Capture the cell that displays the provided text and extract its [X, Y] central coordinate. 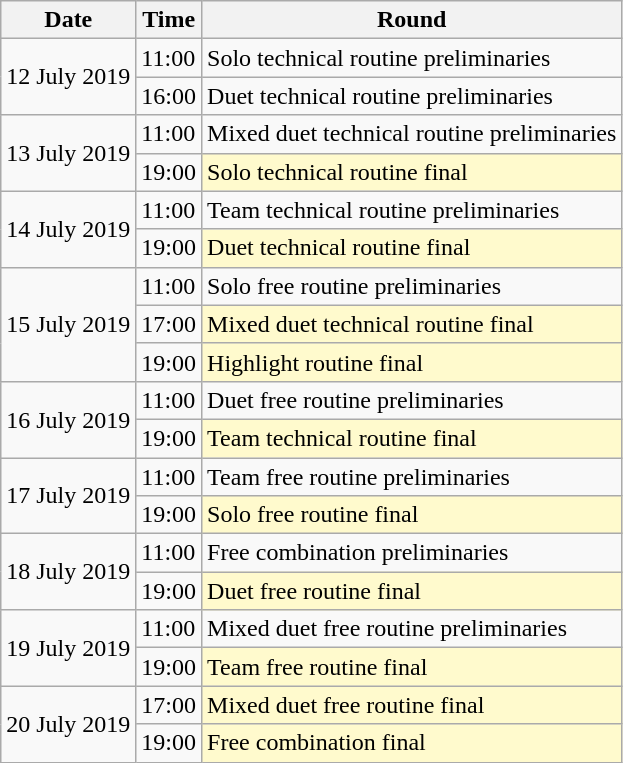
Round [412, 20]
Team free routine final [412, 667]
18 July 2019 [68, 572]
13 July 2019 [68, 153]
16 July 2019 [68, 419]
Time [169, 20]
Mixed duet technical routine preliminaries [412, 134]
Highlight routine final [412, 362]
Duet free routine final [412, 591]
Mixed duet free routine final [412, 705]
19 July 2019 [68, 648]
Solo technical routine preliminaries [412, 58]
Team free routine preliminaries [412, 477]
Date [68, 20]
Mixed duet free routine preliminaries [412, 629]
Team technical routine final [412, 438]
Duet free routine preliminaries [412, 400]
16:00 [169, 96]
Free combination preliminaries [412, 553]
Mixed duet technical routine final [412, 324]
15 July 2019 [68, 324]
Solo free routine preliminaries [412, 286]
Free combination final [412, 743]
14 July 2019 [68, 229]
Duet technical routine final [412, 248]
Team technical routine preliminaries [412, 210]
17 July 2019 [68, 496]
12 July 2019 [68, 77]
20 July 2019 [68, 724]
Solo technical routine final [412, 172]
Duet technical routine preliminaries [412, 96]
Solo free routine final [412, 515]
